Extract the [x, y] coordinate from the center of the cell holding the provided text.  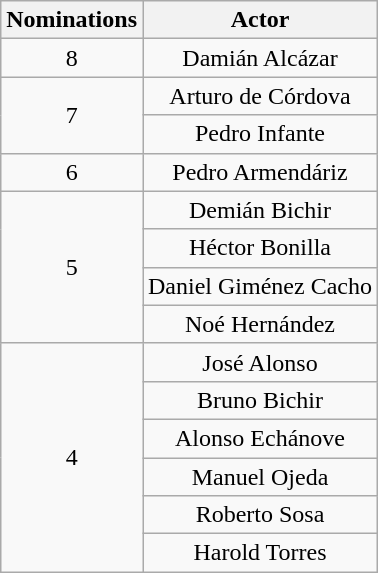
Demián Bichir [260, 210]
6 [72, 172]
Harold Torres [260, 553]
Bruno Bichir [260, 400]
José Alonso [260, 362]
8 [72, 58]
Actor [260, 20]
Roberto Sosa [260, 515]
Pedro Infante [260, 134]
Pedro Armendáriz [260, 172]
Manuel Ojeda [260, 477]
Arturo de Córdova [260, 96]
Héctor Bonilla [260, 248]
Alonso Echánove [260, 438]
Noé Hernández [260, 324]
7 [72, 115]
Damián Alcázar [260, 58]
4 [72, 457]
Nominations [72, 20]
Daniel Giménez Cacho [260, 286]
5 [72, 267]
